Extract the (X, Y) coordinate from the center of the cell holding the provided text.  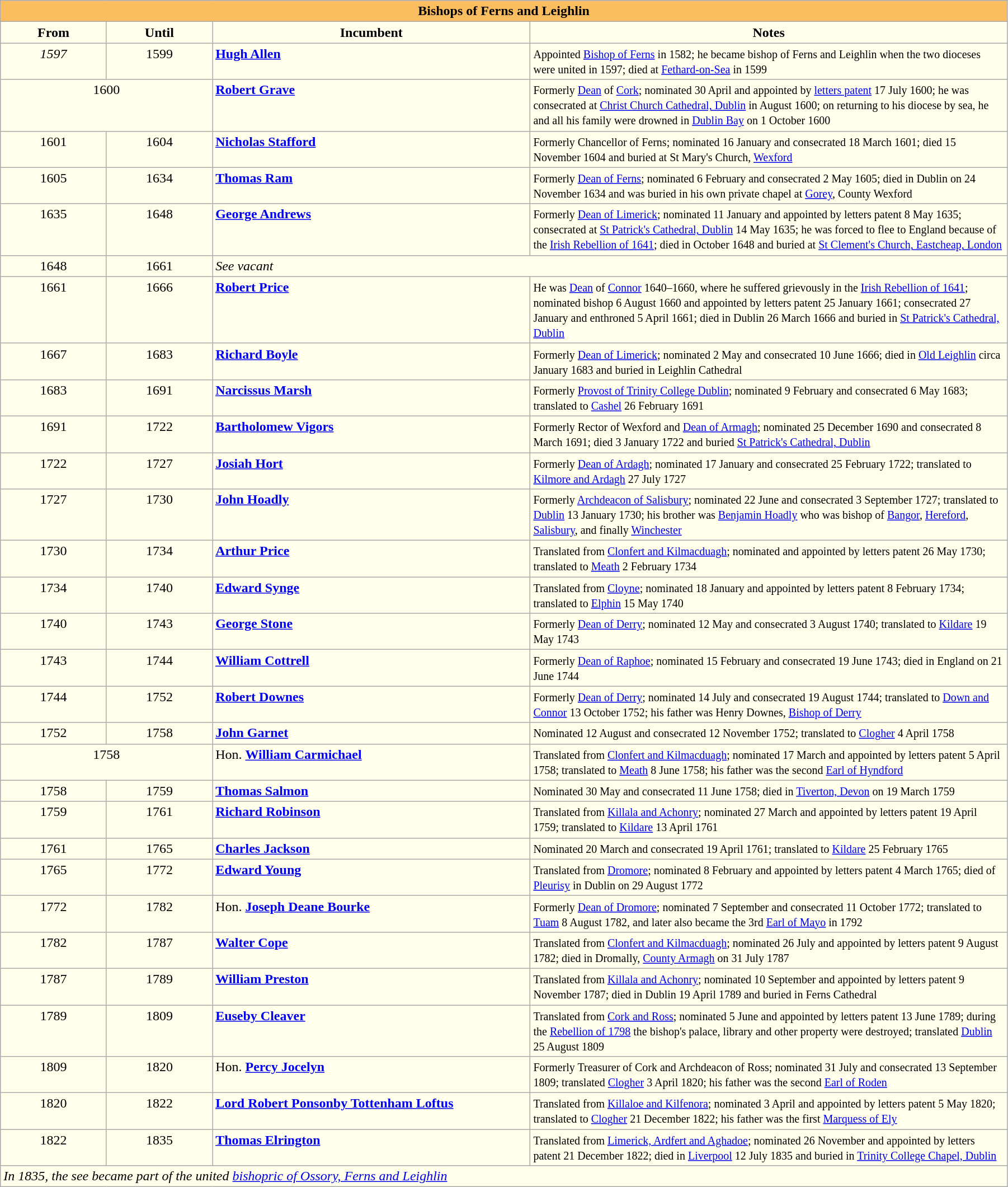
George Stone (371, 631)
1601 (54, 149)
George Andrews (371, 229)
Nominated 20 March and consecrated 19 April 1761; translated to Kildare 25 February 1765 (769, 848)
Formerly Dean of Limerick; nominated 2 May and consecrated 10 June 1666; died in Old Leighlin circa January 1683 and buried in Leighlin Cathedral (769, 362)
1604 (159, 149)
Richard Boyle (371, 362)
Richard Robinson (371, 819)
Robert Downes (371, 704)
Formerly Dean of Derry; nominated 12 May and consecrated 3 August 1740; translated to Kildare 19 May 1743 (769, 631)
1634 (159, 186)
Bishops of Ferns and Leighlin (504, 11)
Incumbent (371, 32)
Formerly Dean of Ardagh; nominated 17 January and consecrated 25 February 1722; translated to Kilmore and Ardagh 27 July 1727 (769, 470)
See vacant (610, 266)
Translated from Killala and Achonry; nominated 27 March and appointed by letters patent 19 April 1759; translated to Kildare 13 April 1761 (769, 819)
In 1835, the see became part of the united bishopric of Ossory, Ferns and Leighlin (504, 1176)
Robert Grave (371, 105)
Translated from Dromore; nominated 8 February and appointed by letters patent 4 March 1765; died of Pleurisy in Dublin on 29 August 1772 (769, 878)
1600 (106, 105)
From (54, 32)
Nicholas Stafford (371, 149)
Charles Jackson (371, 848)
William Cottrell (371, 668)
Hon. William Carmichael (371, 762)
1635 (54, 229)
Bartholomew Vigors (371, 434)
William Preston (371, 986)
Thomas Elrington (371, 1147)
Translated from Cloyne; nominated 18 January and appointed by letters patent 8 February 1734; translated to Elphin 15 May 1740 (769, 595)
Josiah Hort (371, 470)
Edward Synge (371, 595)
Appointed Bishop of Ferns in 1582; he became bishop of Ferns and Leighlin when the two dioceses were united in 1597; died at Fethard-on-Sea in 1599 (769, 62)
Robert Price (371, 310)
Lord Robert Ponsonby Tottenham Loftus (371, 1111)
1597 (54, 62)
1605 (54, 186)
Nominated 30 May and consecrated 11 June 1758; died in Tiverton, Devon on 19 March 1759 (769, 791)
1599 (159, 62)
Hon. Joseph Deane Bourke (371, 913)
Thomas Salmon (371, 791)
1667 (54, 362)
Nominated 12 August and consecrated 12 November 1752; translated to Clogher 4 April 1758 (769, 733)
Thomas Ram (371, 186)
Narcissus Marsh (371, 397)
Euseby Cleaver (371, 1031)
Hon. Percy Jocelyn (371, 1075)
Until (159, 32)
Formerly Chancellor of Ferns; nominated 16 January and consecrated 18 March 1601; died 15 November 1604 and buried at St Mary's Church, Wexford (769, 149)
John Garnet (371, 733)
John Hoadly (371, 515)
Arthur Price (371, 559)
Walter Cope (371, 950)
Edward Young (371, 878)
1666 (159, 310)
1835 (159, 1147)
Translated from Clonfert and Kilmacduagh; nominated and appointed by letters patent 26 May 1730; translated to Meath 2 February 1734 (769, 559)
Hugh Allen (371, 62)
Formerly Provost of Trinity College Dublin; nominated 9 February and consecrated 6 May 1683; translated to Cashel 26 February 1691 (769, 397)
Notes (769, 32)
Formerly Dean of Raphoe; nominated 15 February and consecrated 19 June 1743; died in England on 21 June 1744 (769, 668)
